Output the (X, Y) coordinate of the center of the cell containing the given text.  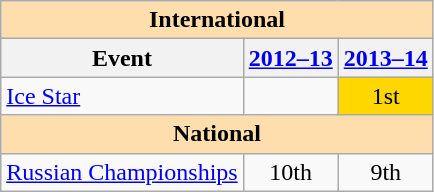
10th (290, 172)
2012–13 (290, 58)
1st (386, 96)
Russian Championships (122, 172)
Ice Star (122, 96)
Event (122, 58)
2013–14 (386, 58)
National (218, 134)
9th (386, 172)
International (218, 20)
